Locate the cell with the specified text and output its [X, Y] center coordinate. 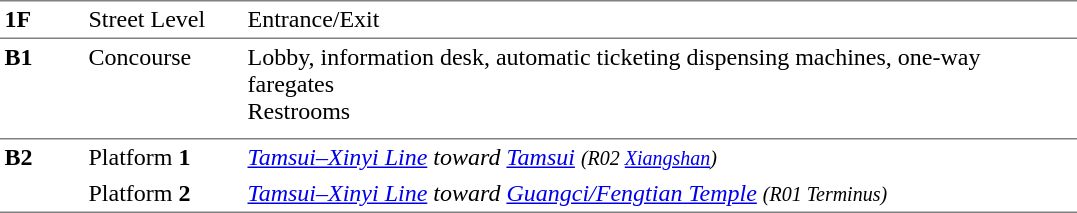
Concourse [164, 89]
Tamsui–Xinyi Line toward Tamsui (R02 Xiangshan) [660, 158]
1F [42, 20]
Street Level [164, 20]
Platform 1 [164, 158]
B1 [42, 89]
Entrance/Exit [660, 20]
Lobby, information desk, automatic ticketing dispensing machines, one-way faregates Restrooms [660, 84]
